Detect which cell encompasses the target text, then output its [x, y] center coordinate. 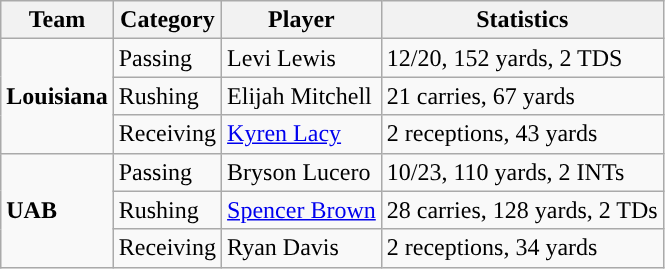
Ryan Davis [302, 248]
UAB [57, 210]
2 receptions, 43 yards [522, 134]
10/23, 110 yards, 2 INTs [522, 172]
21 carries, 67 yards [522, 96]
Statistics [522, 20]
Elijah Mitchell [302, 96]
Kyren Lacy [302, 134]
Player [302, 20]
Category [167, 20]
28 carries, 128 yards, 2 TDs [522, 210]
Bryson Lucero [302, 172]
Team [57, 20]
Levi Lewis [302, 58]
Spencer Brown [302, 210]
Louisiana [57, 96]
12/20, 152 yards, 2 TDS [522, 58]
2 receptions, 34 yards [522, 248]
